Detect which cell encompasses the target text, then output its (X, Y) center coordinate. 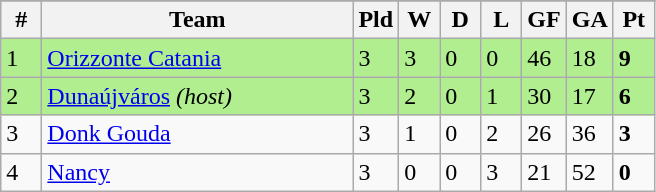
17 (590, 96)
GA (590, 20)
26 (544, 134)
Dunaújváros (host) (198, 96)
Nancy (198, 172)
52 (590, 172)
# (22, 20)
46 (544, 58)
W (420, 20)
Pt (634, 20)
L (502, 20)
6 (634, 96)
18 (590, 58)
D (460, 20)
21 (544, 172)
Team (198, 20)
Orizzonte Catania (198, 58)
Donk Gouda (198, 134)
30 (544, 96)
36 (590, 134)
Pld (376, 20)
9 (634, 58)
4 (22, 172)
GF (544, 20)
